From the cell containing the given text, extract its center point as (x, y) coordinate. 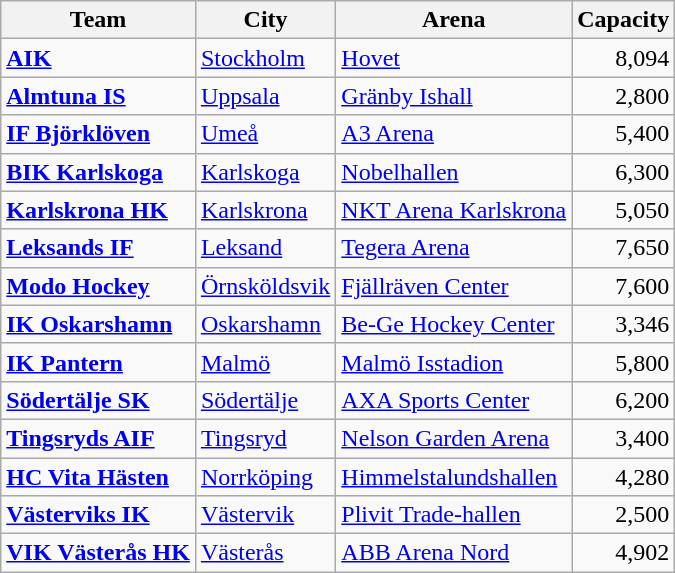
Gränby Ishall (454, 96)
HC Vita Hästen (98, 477)
BIK Karlskoga (98, 172)
Västervik (265, 515)
Malmö (265, 362)
Södertälje (265, 400)
Stockholm (265, 58)
AXA Sports Center (454, 400)
Umeå (265, 134)
2,500 (624, 515)
Be-Ge Hockey Center (454, 324)
6,300 (624, 172)
Karlskrona (265, 210)
IF Björklöven (98, 134)
Karlskrona HK (98, 210)
Uppsala (265, 96)
5,800 (624, 362)
Leksand (265, 248)
Plivit Trade-hallen (454, 515)
City (265, 20)
Västerås (265, 553)
5,050 (624, 210)
Leksands IF (98, 248)
Tegera Arena (454, 248)
Modo Hockey (98, 286)
Nelson Garden Arena (454, 438)
6,200 (624, 400)
AIK (98, 58)
Karlskoga (265, 172)
NKT Arena Karlskrona (454, 210)
IK Oskarshamn (98, 324)
Hovet (454, 58)
4,280 (624, 477)
ABB Arena Nord (454, 553)
Fjällräven Center (454, 286)
Capacity (624, 20)
VIK Västerås HK (98, 553)
A3 Arena (454, 134)
2,800 (624, 96)
Västerviks IK (98, 515)
IK Pantern (98, 362)
Almtuna IS (98, 96)
3,400 (624, 438)
4,902 (624, 553)
Norrköping (265, 477)
3,346 (624, 324)
5,400 (624, 134)
Oskarshamn (265, 324)
Himmelstalundshallen (454, 477)
Örnsköldsvik (265, 286)
8,094 (624, 58)
Team (98, 20)
7,650 (624, 248)
Arena (454, 20)
Malmö Isstadion (454, 362)
Nobelhallen (454, 172)
7,600 (624, 286)
Södertälje SK (98, 400)
Tingsryd (265, 438)
Tingsryds AIF (98, 438)
